Provide the (X, Y) coordinate of the cell's center where the given text is located.  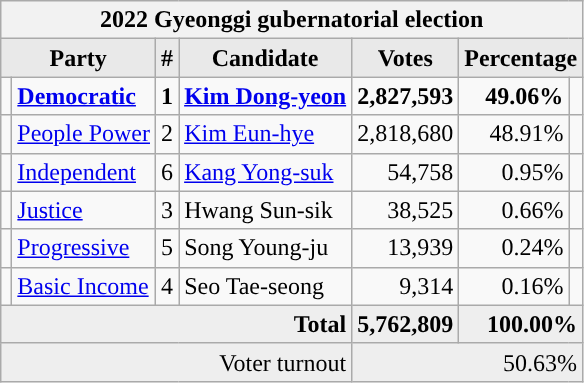
48.91% (514, 134)
2,818,680 (406, 134)
Justice (84, 210)
Independent (84, 172)
5,762,809 (406, 324)
0.66% (514, 210)
Seo Tae-seong (266, 286)
0.95% (514, 172)
3 (168, 210)
Voter turnout (176, 362)
100.00% (521, 324)
Kim Dong-yeon (266, 96)
Progressive (84, 248)
54,758 (406, 172)
9,314 (406, 286)
13,939 (406, 248)
People Power (84, 134)
2,827,593 (406, 96)
Total (176, 324)
Candidate (266, 58)
Party (78, 58)
0.24% (514, 248)
38,525 (406, 210)
Percentage (521, 58)
4 (168, 286)
0.16% (514, 286)
2 (168, 134)
1 (168, 96)
6 (168, 172)
Kang Yong-suk (266, 172)
Votes (406, 58)
Song Young-ju (266, 248)
50.63% (468, 362)
Basic Income (84, 286)
# (168, 58)
2022 Gyeonggi gubernatorial election (292, 20)
Hwang Sun-sik (266, 210)
Kim Eun-hye (266, 134)
5 (168, 248)
49.06% (514, 96)
Democratic (84, 96)
